For the text-containing cell, return its midpoint in [X, Y] coordinate format. 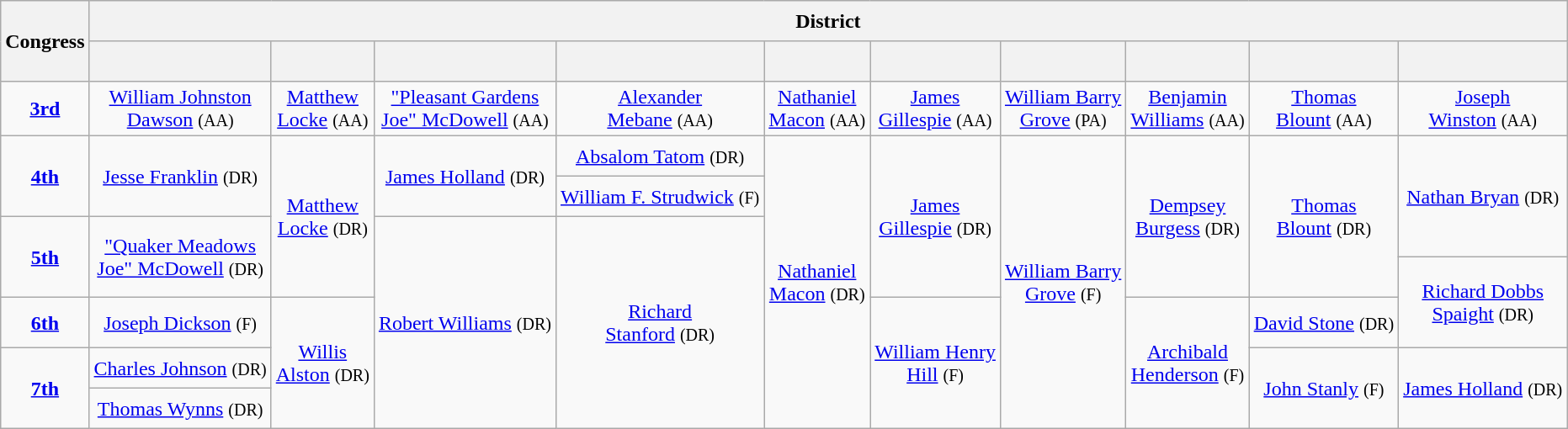
William BarryGrove (F) [1062, 283]
Richard DobbsSpaight (DR) [1483, 303]
ThomasBlount (AA) [1323, 109]
"Pleasant GardensJoe" McDowell (AA) [465, 109]
Thomas Wynns (DR) [180, 409]
7th [45, 389]
5th [45, 257]
"Quaker MeadowsJoe" McDowell (DR) [180, 257]
JamesGillespie (AA) [936, 109]
Congress [45, 41]
ArchibaldHenderson (F) [1188, 363]
David Stone (DR) [1323, 323]
ThomasBlount (DR) [1323, 217]
Charles Johnson (DR) [180, 368]
Joseph Dickson (F) [180, 323]
4th [45, 177]
William F. Strudwick (F) [660, 197]
JamesGillespie (DR) [936, 217]
NathanielMacon (AA) [817, 109]
MatthewLocke (AA) [322, 109]
Nathan Bryan (DR) [1483, 197]
6th [45, 323]
WillisAlston (DR) [322, 363]
DempseyBurgess (DR) [1188, 217]
William JohnstonDawson (AA) [180, 109]
William HenryHill (F) [936, 363]
John Stanly (F) [1323, 389]
JosephWinston (AA) [1483, 109]
MatthewLocke (DR) [322, 217]
Absalom Tatom (DR) [660, 156]
3rd [45, 109]
William BarryGrove (PA) [1062, 109]
Robert Williams (DR) [465, 323]
BenjaminWilliams (AA) [1188, 109]
AlexanderMebane (AA) [660, 109]
District [828, 21]
RichardStanford (DR) [660, 323]
NathanielMacon (DR) [817, 283]
Jesse Franklin (DR) [180, 177]
